Scan for the cell matching the given text and deliver its [X, Y] coordinate at center. 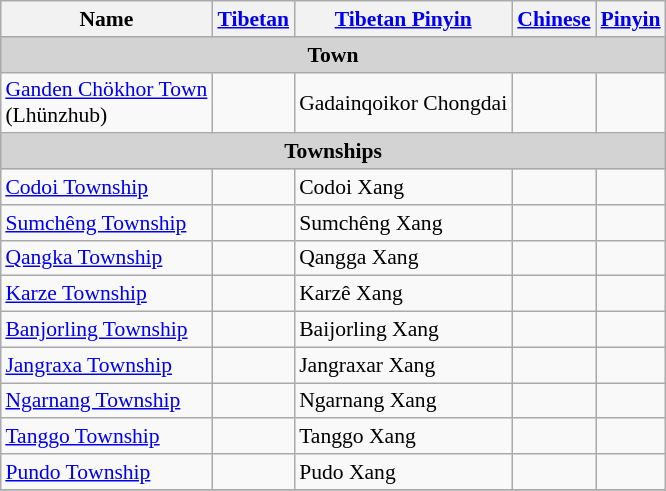
Tanggo Xang [403, 436]
Codoi Xang [403, 187]
Sumchêng Xang [403, 222]
Banjorling Township [106, 329]
Pudo Xang [403, 472]
Jangraxar Xang [403, 365]
Sumchêng Township [106, 222]
Tibetan [253, 19]
Pinyin [631, 19]
Tanggo Township [106, 436]
Ngarnang Township [106, 400]
Chinese [554, 19]
Jangraxa Township [106, 365]
Qangga Xang [403, 258]
Pundo Township [106, 472]
Name [106, 19]
Baijorling Xang [403, 329]
Town [332, 54]
Karze Township [106, 294]
Codoi Township [106, 187]
Tibetan Pinyin [403, 19]
Gadainqoikor Chongdai [403, 102]
Townships [332, 151]
Ngarnang Xang [403, 400]
Qangka Township [106, 258]
Karzê Xang [403, 294]
Ganden Chökhor Town(Lhünzhub) [106, 102]
